Pinpoint the cell where the given text exists, returning its [X, Y] midpoint coordinate. 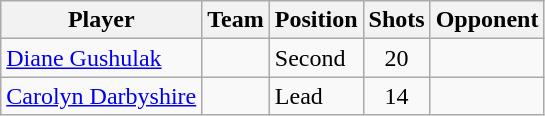
14 [396, 96]
Opponent [487, 20]
20 [396, 58]
Second [316, 58]
Team [236, 20]
Lead [316, 96]
Shots [396, 20]
Carolyn Darbyshire [102, 96]
Position [316, 20]
Player [102, 20]
Diane Gushulak [102, 58]
